From the cell containing the given text, extract its center point as (x, y) coordinate. 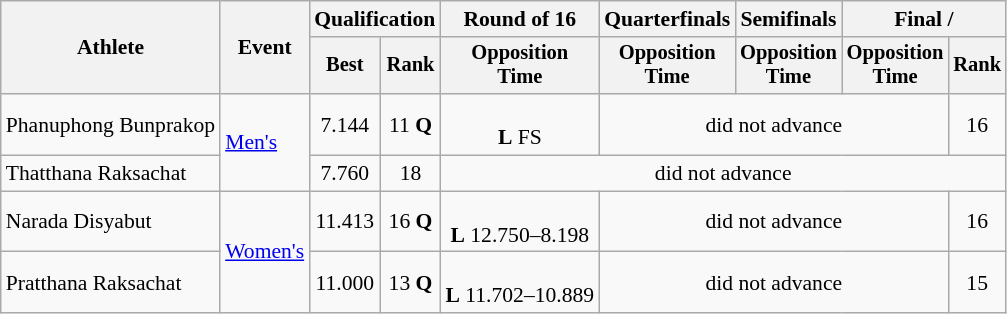
L FS (520, 124)
11 Q (411, 124)
L 12.750–8.198 (520, 222)
11.413 (344, 222)
Thatthana Raksachat (110, 174)
15 (977, 282)
18 (411, 174)
Qualification (374, 19)
Athlete (110, 48)
Women's (264, 252)
Best (344, 66)
Phanuphong Bunprakop (110, 124)
Narada Disyabut (110, 222)
Semifinals (788, 19)
7.144 (344, 124)
Round of 16 (520, 19)
Final / (924, 19)
Event (264, 48)
11.000 (344, 282)
13 Q (411, 282)
Pratthana Raksachat (110, 282)
Men's (264, 142)
Quarterfinals (667, 19)
L 11.702–10.889 (520, 282)
7.760 (344, 174)
16 Q (411, 222)
